Identify which cell holds the provided text, then report its [x, y] central coordinate. 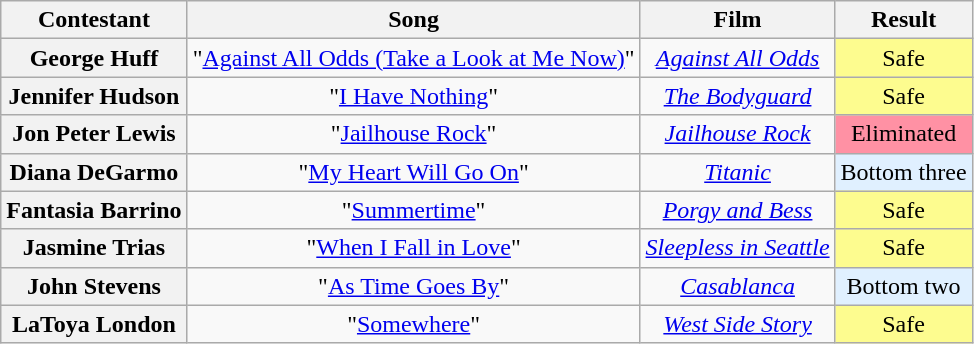
Porgy and Bess [738, 210]
Contestant [94, 20]
Jasmine Trias [94, 248]
Bottom two [904, 286]
"As Time Goes By" [414, 286]
Casablanca [738, 286]
Jennifer Hudson [94, 96]
"Somewhere" [414, 324]
"I Have Nothing" [414, 96]
"When I Fall in Love" [414, 248]
Eliminated [904, 134]
"Against All Odds (Take a Look at Me Now)" [414, 58]
George Huff [94, 58]
Film [738, 20]
LaToya London [94, 324]
Diana DeGarmo [94, 172]
Result [904, 20]
Jon Peter Lewis [94, 134]
"Jailhouse Rock" [414, 134]
West Side Story [738, 324]
John Stevens [94, 286]
Fantasia Barrino [94, 210]
Jailhouse Rock [738, 134]
The Bodyguard [738, 96]
"My Heart Will Go On" [414, 172]
"Summertime" [414, 210]
Song [414, 20]
Titanic [738, 172]
Against All Odds [738, 58]
Bottom three [904, 172]
Sleepless in Seattle [738, 248]
